Locate the cell with the specified text and output its [X, Y] center coordinate. 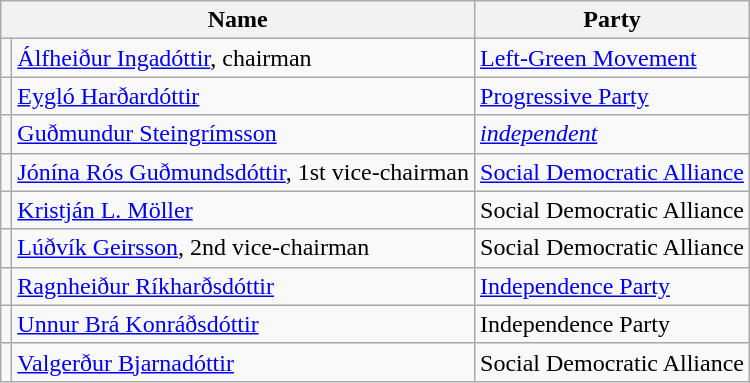
Jónína Rós Guðmundsdóttir, 1st vice-chairman [244, 172]
Guðmundur Steingrímsson [244, 134]
Left-Green Movement [612, 58]
Name [238, 20]
Valgerður Bjarnadóttir [244, 362]
Progressive Party [612, 96]
Unnur Brá Konráðsdóttir [244, 324]
Álfheiður Ingadóttir, chairman [244, 58]
Ragnheiður Ríkharðsdóttir [244, 286]
Lúðvík Geirsson, 2nd vice-chairman [244, 248]
Party [612, 20]
Kristján L. Möller [244, 210]
Eygló Harðardóttir [244, 96]
independent [612, 134]
